Scan for the cell matching the given text and deliver its (x, y) coordinate at center. 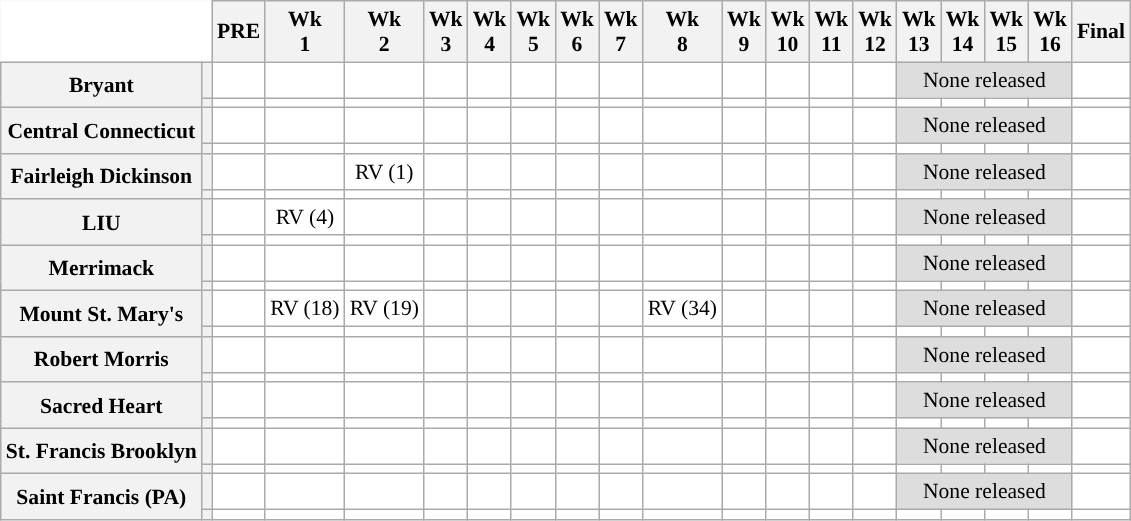
Wk7 (621, 32)
Wk14 (963, 32)
Wk13 (919, 32)
Sacred Heart (102, 406)
Wk10 (788, 32)
Wk12 (875, 32)
RV (18) (304, 309)
RV (4) (304, 218)
Fairleigh Dickinson (102, 177)
Central Connecticut (102, 131)
Wk2 (384, 32)
LIU (102, 223)
Wk6 (577, 32)
PRE (238, 32)
Saint Francis (PA) (102, 497)
RV (34) (682, 309)
St. Francis Brooklyn (102, 451)
Wk11 (831, 32)
Mount St. Mary's (102, 314)
Wk9 (744, 32)
Robert Morris (102, 360)
Wk8 (682, 32)
Wk4 (490, 32)
Merrimack (102, 268)
Wk 1 (304, 32)
Final (1101, 32)
Bryant (102, 85)
RV (19) (384, 309)
Wk3 (446, 32)
Wk16 (1050, 32)
Wk15 (1006, 32)
RV (1) (384, 172)
Wk5 (533, 32)
